Return the [X, Y] coordinate for the center point of the cell that contains the specified text.  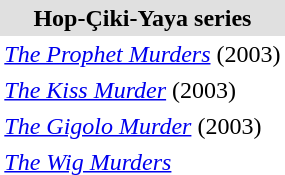
The Gigolo Murder (2003) [142, 126]
Hop-Çiki-Yaya series [142, 18]
The Prophet Murders (2003) [142, 54]
The Kiss Murder (2003) [142, 90]
